Capture the cell that displays the provided text and extract its (X, Y) central coordinate. 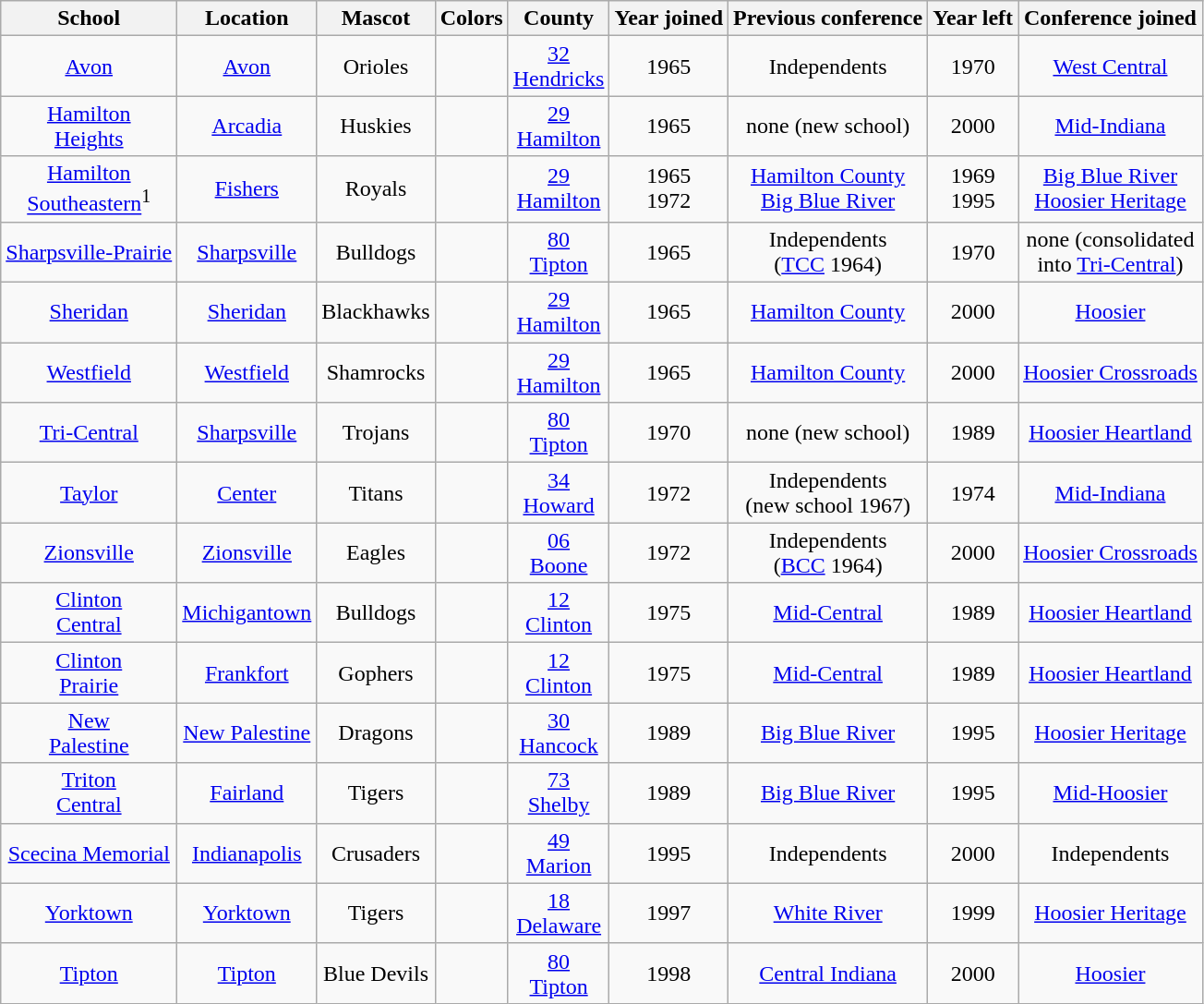
Center (247, 493)
1997 (668, 913)
Year left (973, 18)
Location (247, 18)
Year joined (668, 18)
49 Marion (559, 853)
School (89, 18)
Conference joined (1111, 18)
Clinton Central (89, 613)
Colors (471, 18)
Fishers (247, 189)
Tri-Central (89, 432)
1965 1972 (668, 189)
Previous conference (828, 18)
Sharpsville-Prairie (89, 251)
Fairland (247, 792)
Mascot (376, 18)
Titans (376, 493)
County (559, 18)
1974 (973, 493)
Crusaders (376, 853)
06 Boone (559, 552)
Triton Central (89, 792)
Scecina Memorial (89, 853)
Huskies (376, 126)
Indianapolis (247, 853)
Frankfort (247, 672)
Arcadia (247, 126)
Independents(new school 1967) (828, 493)
Gophers (376, 672)
Shamrocks (376, 373)
Independents(BCC 1964) (828, 552)
Independents(TCC 1964) (828, 251)
none (consolidated into Tri-Central) (1111, 251)
1998 (668, 974)
73 Shelby (559, 792)
18 Delaware (559, 913)
Hamilton County Big Blue River (828, 189)
Hamilton Southeastern1 (89, 189)
Blue Devils (376, 974)
32 Hendricks (559, 67)
West Central (1111, 67)
Michigantown (247, 613)
Trojans (376, 432)
Mid-Hoosier (1111, 792)
1999 (973, 913)
30 Hancock (559, 733)
34 Howard (559, 493)
Eagles (376, 552)
Orioles (376, 67)
White River (828, 913)
Central Indiana (828, 974)
Taylor (89, 493)
Dragons (376, 733)
1969 1995 (973, 189)
Hamilton Heights (89, 126)
Big Blue River Hoosier Heritage (1111, 189)
Royals (376, 189)
Clinton Prairie (89, 672)
Blackhawks (376, 312)
